Return [X, Y] of the center of cell containing provided text 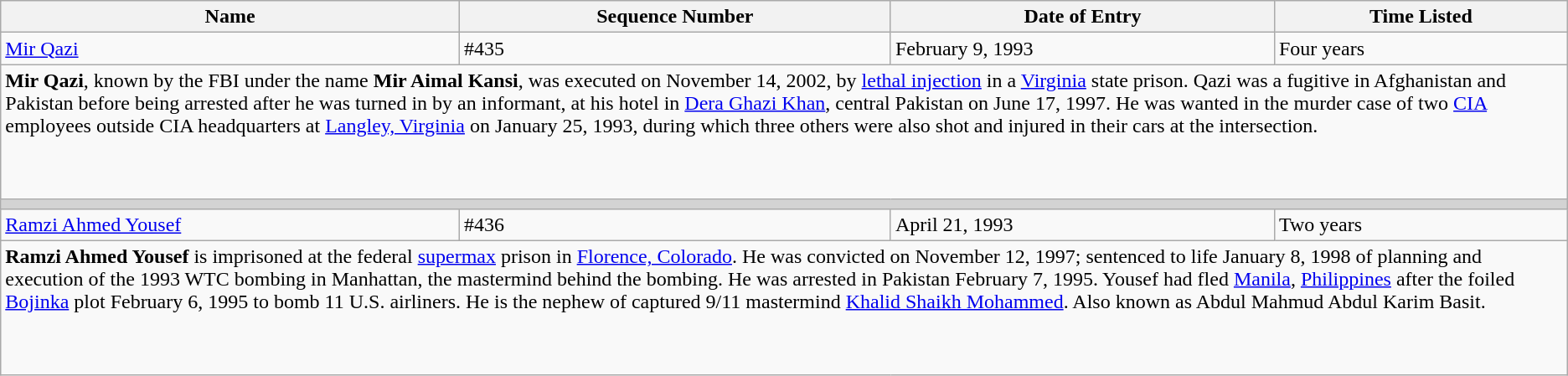
Name [230, 17]
April 21, 1993 [1082, 224]
Sequence Number [675, 17]
#435 [675, 49]
#436 [675, 224]
Mir Qazi [230, 49]
February 9, 1993 [1082, 49]
Two years [1421, 224]
Four years [1421, 49]
Date of Entry [1082, 17]
Time Listed [1421, 17]
Ramzi Ahmed Yousef [230, 224]
